Capture the cell that displays the provided text and extract its [X, Y] central coordinate. 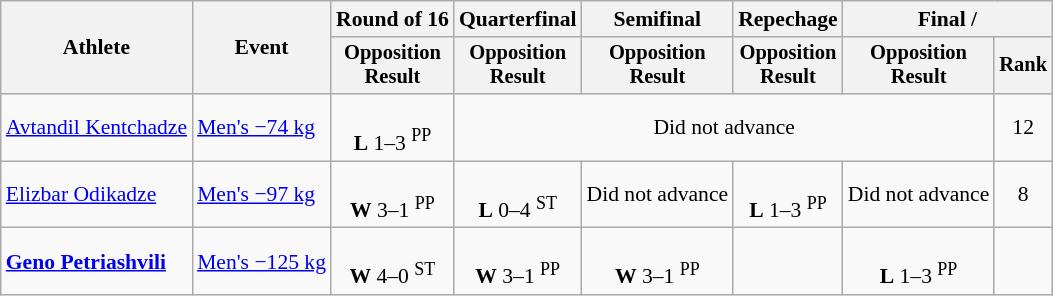
Men's −74 kg [262, 128]
Event [262, 48]
Semifinal [658, 19]
Elizbar Odikadze [96, 194]
L 0–4 ST [518, 194]
Men's −97 kg [262, 194]
W 4–0 ST [392, 262]
Final / [948, 19]
Avtandil Kentchadze [96, 128]
Rank [1023, 66]
8 [1023, 194]
Men's −125 kg [262, 262]
Geno Petriashvili [96, 262]
Repechage [788, 19]
Athlete [96, 48]
12 [1023, 128]
Round of 16 [392, 19]
Quarterfinal [518, 19]
